Return the (X, Y) coordinate for the center point of the cell that contains the specified text.  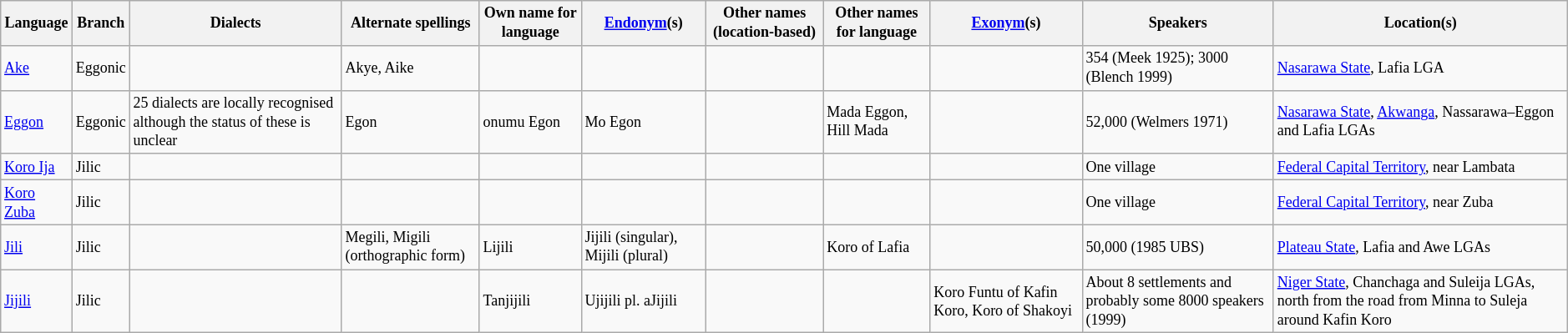
Jijili (singular), Mijili (plural) (643, 247)
Own name for language (530, 23)
52,000 (Welmers 1971) (1177, 122)
Alternate spellings (411, 23)
Egon (411, 122)
Dialects (235, 23)
Nasarawa State, Akwanga, Nassarawa–Eggon and Lafia LGAs (1420, 122)
Jijili (37, 301)
Tanjijili (530, 301)
354 (Meek 1925); 3000 (Blench 1999) (1177, 68)
Federal Capital Territory, near Zuba (1420, 202)
Nasarawa State, Lafia LGA (1420, 68)
onumu Egon (530, 122)
Koro of Lafia (877, 247)
Eggon (37, 122)
Ake (37, 68)
Plateau State, Lafia and Awe LGAs (1420, 247)
Akye, Aike (411, 68)
Exonym(s) (1006, 23)
25 dialects are locally recognised although the status of these is unclear (235, 122)
Jili (37, 247)
Language (37, 23)
Other names for language (877, 23)
Endonym(s) (643, 23)
Location(s) (1420, 23)
Koro Zuba (37, 202)
Speakers (1177, 23)
Koro Funtu of Kafin Koro, Koro of Shakoyi (1006, 301)
Ujijili pl. aJijili (643, 301)
Megili, Migili (orthographic form) (411, 247)
Federal Capital Territory, near Lambata (1420, 167)
About 8 settlements and probably some 8000 speakers (1999) (1177, 301)
Mo Egon (643, 122)
Niger State, Chanchaga and Suleija LGAs, north from the road from Minna to Suleja around Kafin Koro (1420, 301)
Branch (100, 23)
Mada Eggon, Hill Mada (877, 122)
Other names (location-based) (765, 23)
Lijili (530, 247)
50,000 (1985 UBS) (1177, 247)
Koro Ija (37, 167)
